From the cell containing the given text, extract its center point as [x, y] coordinate. 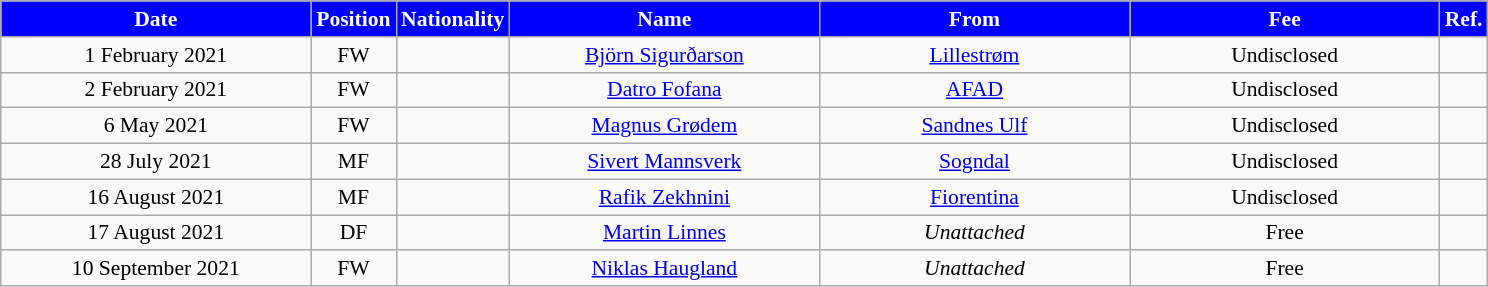
Name [664, 19]
6 May 2021 [156, 126]
1 February 2021 [156, 55]
Nationality [452, 19]
Martin Linnes [664, 233]
From [974, 19]
16 August 2021 [156, 197]
Sivert Mannsverk [664, 162]
Position [354, 19]
Rafik Zekhnini [664, 197]
Ref. [1464, 19]
Magnus Grødem [664, 126]
Date [156, 19]
AFAD [974, 90]
Björn Sigurðarson [664, 55]
Sogndal [974, 162]
17 August 2021 [156, 233]
Fee [1285, 19]
Datro Fofana [664, 90]
Lillestrøm [974, 55]
28 July 2021 [156, 162]
10 September 2021 [156, 269]
2 February 2021 [156, 90]
Sandnes Ulf [974, 126]
Fiorentina [974, 197]
Niklas Haugland [664, 269]
DF [354, 233]
